Search for the cell housing the specified text and yield its [X, Y] center coordinate. 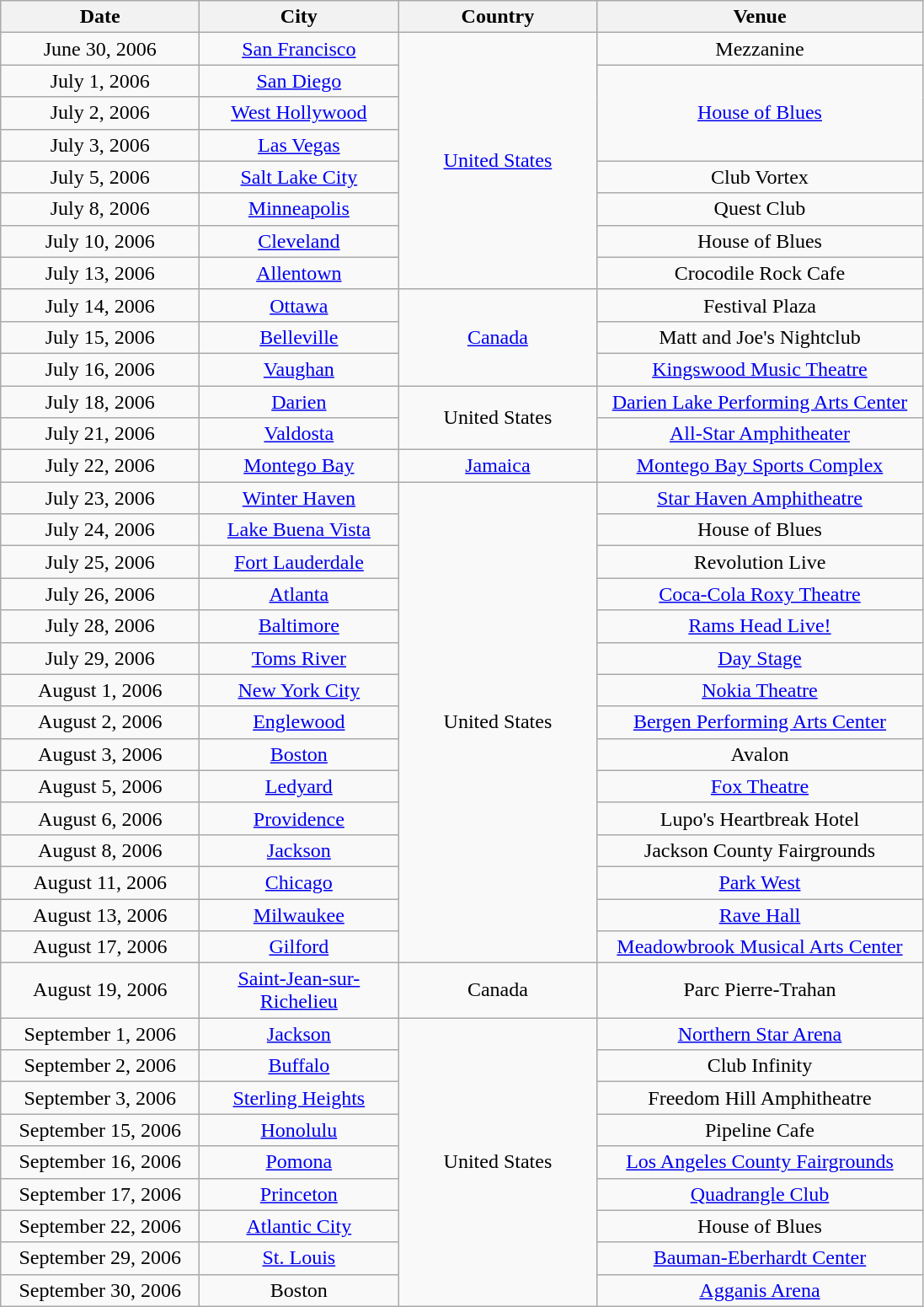
Minneapolis [299, 209]
July 26, 2006 [100, 594]
Day Stage [760, 658]
July 16, 2006 [100, 369]
Gilford [299, 947]
Fort Lauderdale [299, 562]
Lake Buena Vista [299, 530]
July 3, 2006 [100, 145]
Saint-Jean-sur-Richelieu [299, 991]
Bergen Performing Arts Center [760, 722]
July 28, 2006 [100, 626]
Date [100, 17]
Jamaica [498, 466]
September 16, 2006 [100, 1162]
August 1, 2006 [100, 690]
July 8, 2006 [100, 209]
Ledyard [299, 786]
June 30, 2006 [100, 49]
Buffalo [299, 1066]
July 2, 2006 [100, 113]
Darien Lake Performing Arts Center [760, 402]
Ottawa [299, 305]
August 8, 2006 [100, 850]
Darien [299, 402]
August 19, 2006 [100, 991]
Mezzanine [760, 49]
July 13, 2006 [100, 273]
Rave Hall [760, 914]
Los Angeles County Fairgrounds [760, 1162]
City [299, 17]
Milwaukee [299, 914]
Las Vegas [299, 145]
Quadrangle Club [760, 1194]
Baltimore [299, 626]
August 3, 2006 [100, 754]
Honolulu [299, 1130]
All-Star Amphitheater [760, 434]
July 10, 2006 [100, 241]
July 15, 2006 [100, 337]
Allentown [299, 273]
Providence [299, 818]
July 25, 2006 [100, 562]
Montego Bay Sports Complex [760, 466]
September 1, 2006 [100, 1034]
Toms River [299, 658]
Chicago [299, 882]
Pomona [299, 1162]
Rams Head Live! [760, 626]
July 1, 2006 [100, 81]
July 22, 2006 [100, 466]
August 11, 2006 [100, 882]
September 3, 2006 [100, 1098]
Club Vortex [760, 177]
July 5, 2006 [100, 177]
Cleveland [299, 241]
Winter Haven [299, 498]
August 2, 2006 [100, 722]
Atlantic City [299, 1226]
Parc Pierre-Trahan [760, 991]
Freedom Hill Amphitheatre [760, 1098]
Park West [760, 882]
San Francisco [299, 49]
Valdosta [299, 434]
September 30, 2006 [100, 1290]
Montego Bay [299, 466]
Revolution Live [760, 562]
July 23, 2006 [100, 498]
Belleville [299, 337]
Bauman-Eberhardt Center [760, 1258]
Coca-Cola Roxy Theatre [760, 594]
Festival Plaza [760, 305]
Avalon [760, 754]
West Hollywood [299, 113]
July 24, 2006 [100, 530]
Venue [760, 17]
August 13, 2006 [100, 914]
September 2, 2006 [100, 1066]
August 6, 2006 [100, 818]
San Diego [299, 81]
July 18, 2006 [100, 402]
Jackson County Fairgrounds [760, 850]
Salt Lake City [299, 177]
Crocodile Rock Cafe [760, 273]
Vaughan [299, 369]
Nokia Theatre [760, 690]
St. Louis [299, 1258]
Englewood [299, 722]
Northern Star Arena [760, 1034]
Club Infinity [760, 1066]
Meadowbrook Musical Arts Center [760, 947]
Matt and Joe's Nightclub [760, 337]
September 17, 2006 [100, 1194]
July 29, 2006 [100, 658]
August 5, 2006 [100, 786]
Sterling Heights [299, 1098]
Lupo's Heartbreak Hotel [760, 818]
Country [498, 17]
September 29, 2006 [100, 1258]
July 21, 2006 [100, 434]
Fox Theatre [760, 786]
September 22, 2006 [100, 1226]
New York City [299, 690]
Quest Club [760, 209]
Atlanta [299, 594]
Pipeline Cafe [760, 1130]
August 17, 2006 [100, 947]
Star Haven Amphitheatre [760, 498]
July 14, 2006 [100, 305]
September 15, 2006 [100, 1130]
Princeton [299, 1194]
Kingswood Music Theatre [760, 369]
Agganis Arena [760, 1290]
